Scan for the cell matching the given text and deliver its [X, Y] coordinate at center. 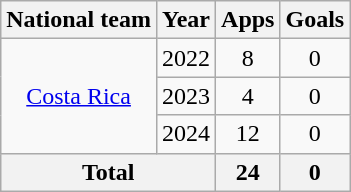
2024 [186, 134]
2023 [186, 96]
24 [248, 172]
Costa Rica [79, 96]
Goals [315, 20]
12 [248, 134]
8 [248, 58]
Year [186, 20]
National team [79, 20]
4 [248, 96]
Apps [248, 20]
2022 [186, 58]
Total [108, 172]
